Identify which cell holds the provided text, then report its [x, y] central coordinate. 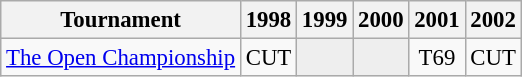
Tournament [121, 20]
2001 [437, 20]
2002 [493, 20]
2000 [381, 20]
T69 [437, 58]
The Open Championship [121, 58]
1998 [268, 20]
1999 [325, 20]
